Pinpoint the cell where the given text exists, returning its (X, Y) midpoint coordinate. 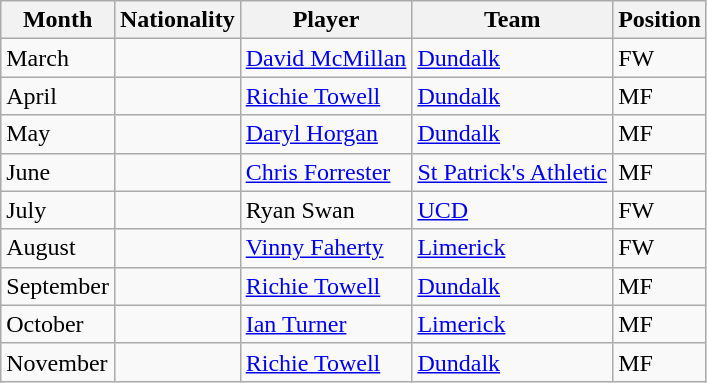
November (58, 362)
April (58, 96)
Daryl Horgan (326, 134)
Team (512, 20)
Ryan Swan (326, 210)
Month (58, 20)
June (58, 172)
October (58, 324)
March (58, 58)
Nationality (177, 20)
St Patrick's Athletic (512, 172)
July (58, 210)
August (58, 248)
Chris Forrester (326, 172)
September (58, 286)
Ian Turner (326, 324)
Player (326, 20)
Position (660, 20)
May (58, 134)
David McMillan (326, 58)
Vinny Faherty (326, 248)
UCD (512, 210)
